Provide the (x, y) coordinate of the cell's center where the given text is located.  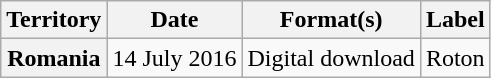
Digital download (331, 58)
Date (174, 20)
Territory (54, 20)
Format(s) (331, 20)
Roton (455, 58)
Label (455, 20)
Romania (54, 58)
14 July 2016 (174, 58)
